Capture the cell that displays the provided text and extract its (x, y) central coordinate. 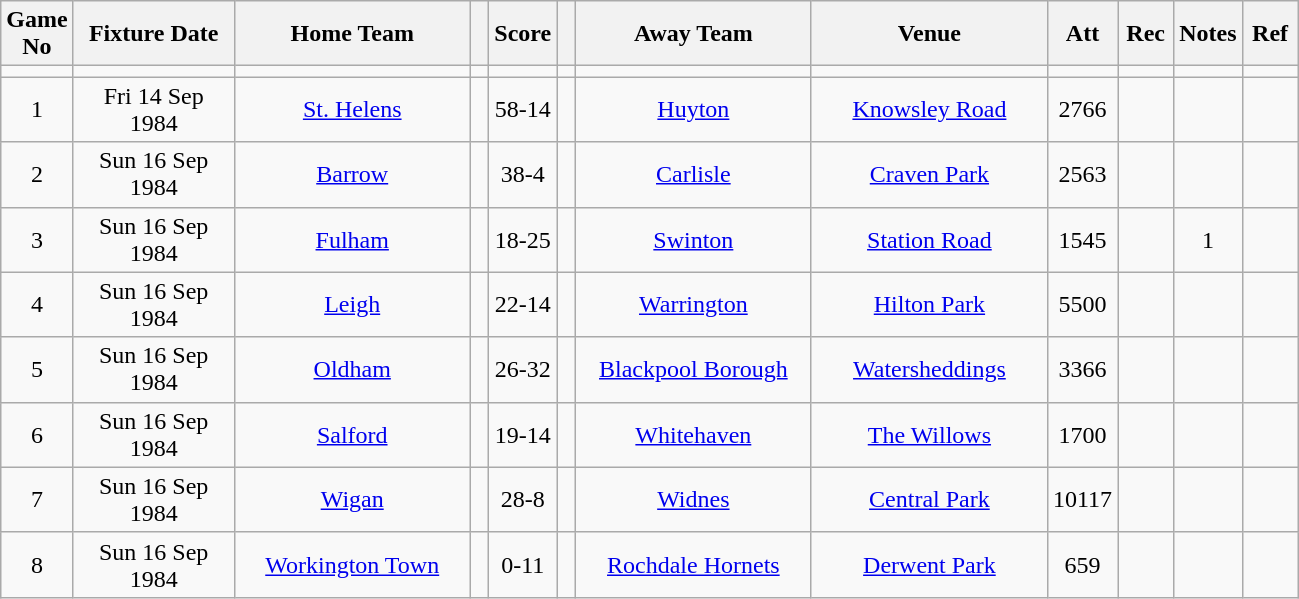
5500 (1082, 304)
Station Road (929, 240)
Salford (352, 434)
Watersheddings (929, 370)
Att (1082, 34)
Knowsley Road (929, 110)
38-4 (523, 174)
2563 (1082, 174)
3366 (1082, 370)
1545 (1082, 240)
2766 (1082, 110)
Wigan (352, 500)
22-14 (523, 304)
Notes (1208, 34)
Venue (929, 34)
8 (37, 564)
Hilton Park (929, 304)
Whitehaven (693, 434)
Derwent Park (929, 564)
Fixture Date (154, 34)
Craven Park (929, 174)
28-8 (523, 500)
Barrow (352, 174)
Workington Town (352, 564)
Rochdale Hornets (693, 564)
Score (523, 34)
Leigh (352, 304)
Ref (1270, 34)
3 (37, 240)
4 (37, 304)
0-11 (523, 564)
Carlisle (693, 174)
10117 (1082, 500)
Huyton (693, 110)
Oldham (352, 370)
1700 (1082, 434)
Blackpool Borough (693, 370)
58-14 (523, 110)
659 (1082, 564)
7 (37, 500)
The Willows (929, 434)
Swinton (693, 240)
Central Park (929, 500)
6 (37, 434)
19-14 (523, 434)
Warrington (693, 304)
Away Team (693, 34)
Widnes (693, 500)
Fri 14 Sep 1984 (154, 110)
Fulham (352, 240)
5 (37, 370)
St. Helens (352, 110)
Home Team (352, 34)
Rec (1146, 34)
2 (37, 174)
Game No (37, 34)
18-25 (523, 240)
26-32 (523, 370)
